Search for the cell housing the specified text and yield its (X, Y) center coordinate. 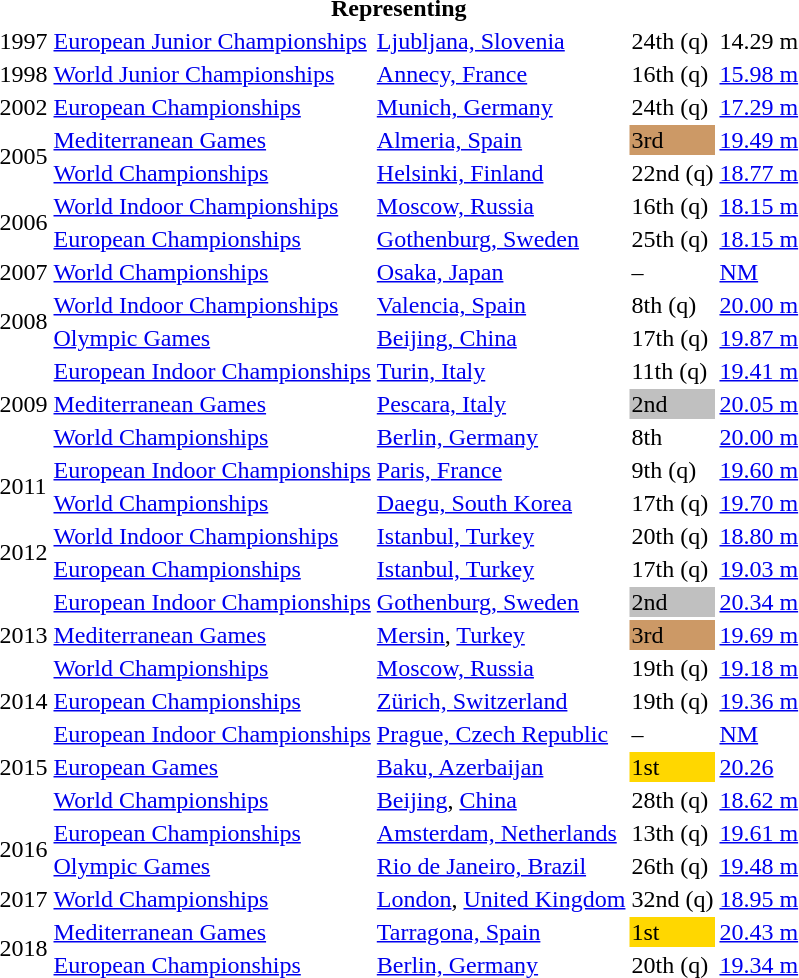
25th (q) (672, 239)
22nd (q) (672, 173)
Paris, France (501, 470)
Ljubljana, Slovenia (501, 41)
Amsterdam, Netherlands (501, 833)
9th (q) (672, 470)
Rio de Janeiro, Brazil (501, 866)
Valencia, Spain (501, 305)
Prague, Czech Republic (501, 734)
Zürich, Switzerland (501, 701)
European Games (212, 767)
8th (672, 437)
Berlin, Germany (501, 437)
8th (q) (672, 305)
Pescara, Italy (501, 404)
Turin, Italy (501, 371)
11th (q) (672, 371)
26th (q) (672, 866)
28th (q) (672, 800)
Tarragona, Spain (501, 932)
European Junior Championships (212, 41)
Helsinki, Finland (501, 173)
32nd (q) (672, 899)
Almeria, Spain (501, 140)
World Junior Championships (212, 74)
Daegu, South Korea (501, 503)
Osaka, Japan (501, 272)
Baku, Azerbaijan (501, 767)
Annecy, France (501, 74)
London, United Kingdom (501, 899)
Mersin, Turkey (501, 635)
13th (q) (672, 833)
Munich, Germany (501, 107)
20th (q) (672, 536)
